Identify which cell holds the provided text, then report its (X, Y) central coordinate. 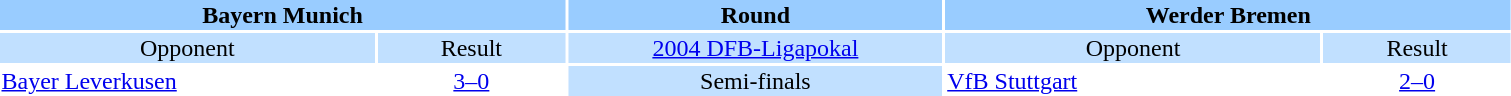
VfB Stuttgart (1134, 81)
Bayern Munich (282, 15)
Bayer Leverkusen (188, 81)
2004 DFB-Ligapokal (756, 48)
Round (756, 15)
Semi-finals (756, 81)
2–0 (1416, 81)
3–0 (472, 81)
Werder Bremen (1228, 15)
